Search for the cell housing the specified text and yield its [X, Y] center coordinate. 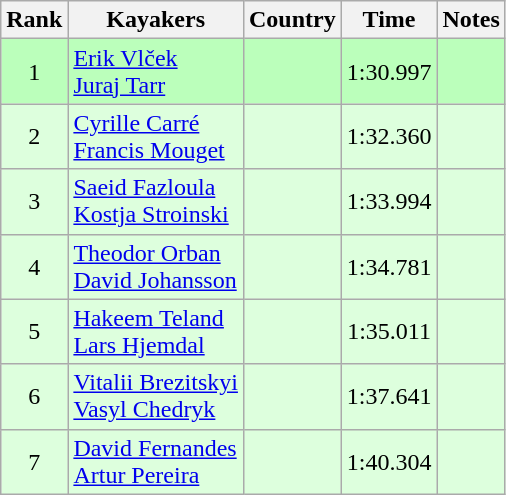
David FernandesArtur Pereira [156, 462]
5 [34, 332]
1:33.994 [389, 202]
Hakeem TelandLars Hjemdal [156, 332]
Saeid FazloulaKostja Stroinski [156, 202]
Time [389, 20]
Vitalii BrezitskyiVasyl Chedryk [156, 396]
Erik VlčekJuraj Tarr [156, 72]
Notes [471, 20]
1:30.997 [389, 72]
Country [292, 20]
1:35.011 [389, 332]
6 [34, 396]
1 [34, 72]
7 [34, 462]
2 [34, 136]
Rank [34, 20]
Kayakers [156, 20]
1:40.304 [389, 462]
4 [34, 266]
1:34.781 [389, 266]
Theodor OrbanDavid Johansson [156, 266]
Cyrille CarréFrancis Mouget [156, 136]
3 [34, 202]
1:32.360 [389, 136]
1:37.641 [389, 396]
